Identify which cell holds the provided text, then report its [x, y] central coordinate. 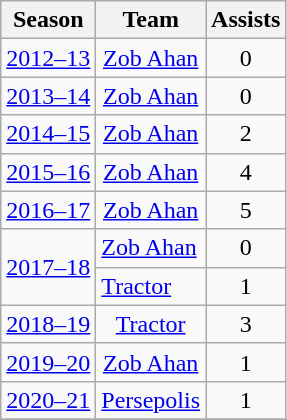
2 [246, 134]
2018–19 [48, 324]
5 [246, 210]
Persepolis [151, 400]
2016–17 [48, 210]
2015–16 [48, 172]
2014–15 [48, 134]
2012–13 [48, 58]
2013–14 [48, 96]
4 [246, 172]
3 [246, 324]
Team [151, 20]
2020–21 [48, 400]
2017–18 [48, 267]
Assists [246, 20]
2019–20 [48, 362]
Season [48, 20]
